Extract the (X, Y) coordinate from the center of the cell holding the provided text.  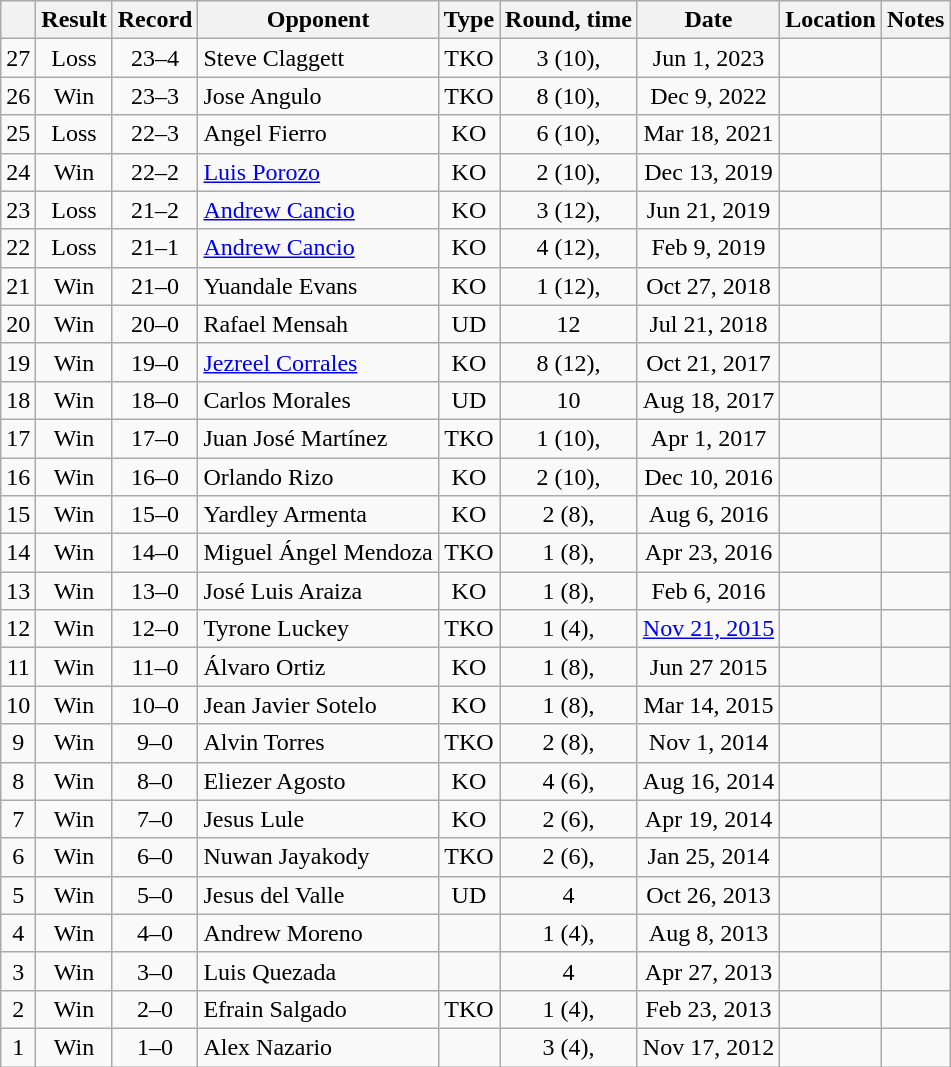
Mar 18, 2021 (708, 134)
21 (18, 286)
17–0 (155, 438)
Location (831, 20)
Andrew Moreno (318, 933)
8 (12), (569, 362)
Aug 8, 2013 (708, 933)
9 (18, 743)
3 (18, 971)
19–0 (155, 362)
22–2 (155, 172)
Orlando Rizo (318, 477)
1 (18, 1047)
19 (18, 362)
Oct 21, 2017 (708, 362)
Jose Angulo (318, 96)
Date (708, 20)
8 (18, 781)
Yuandale Evans (318, 286)
Angel Fierro (318, 134)
Nuwan Jayakody (318, 857)
18 (18, 400)
1–0 (155, 1047)
Result (74, 20)
Jul 21, 2018 (708, 324)
Luis Quezada (318, 971)
18–0 (155, 400)
Alvin Torres (318, 743)
Oct 27, 2018 (708, 286)
Jun 21, 2019 (708, 210)
Nov 17, 2012 (708, 1047)
22–3 (155, 134)
Jezreel Corrales (318, 362)
Feb 23, 2013 (708, 1009)
Miguel Ángel Mendoza (318, 553)
8 (10), (569, 96)
21–0 (155, 286)
Nov 1, 2014 (708, 743)
José Luis Araiza (318, 591)
15 (18, 515)
8–0 (155, 781)
Aug 6, 2016 (708, 515)
6 (10), (569, 134)
Notes (915, 20)
Eliezer Agosto (318, 781)
22 (18, 248)
Tyrone Luckey (318, 629)
11–0 (155, 667)
Aug 16, 2014 (708, 781)
6 (18, 857)
5–0 (155, 895)
Jun 1, 2023 (708, 58)
7 (18, 819)
4 (12), (569, 248)
23–4 (155, 58)
13–0 (155, 591)
15–0 (155, 515)
3 (4), (569, 1047)
Jun 27 2015 (708, 667)
Mar 14, 2015 (708, 705)
27 (18, 58)
11 (18, 667)
Yardley Armenta (318, 515)
2–0 (155, 1009)
26 (18, 96)
21–1 (155, 248)
Dec 10, 2016 (708, 477)
Oct 26, 2013 (708, 895)
4–0 (155, 933)
17 (18, 438)
Apr 23, 2016 (708, 553)
7–0 (155, 819)
21–2 (155, 210)
Type (468, 20)
10–0 (155, 705)
6–0 (155, 857)
2 (18, 1009)
16–0 (155, 477)
4 (6), (569, 781)
Álvaro Ortiz (318, 667)
24 (18, 172)
5 (18, 895)
Luis Porozo (318, 172)
Apr 19, 2014 (708, 819)
Carlos Morales (318, 400)
Apr 27, 2013 (708, 971)
Rafael Mensah (318, 324)
13 (18, 591)
23 (18, 210)
Aug 18, 2017 (708, 400)
Apr 1, 2017 (708, 438)
16 (18, 477)
1 (10), (569, 438)
Steve Claggett (318, 58)
14 (18, 553)
Jesus Lule (318, 819)
Feb 9, 2019 (708, 248)
9–0 (155, 743)
Alex Nazario (318, 1047)
1 (12), (569, 286)
3 (12), (569, 210)
3–0 (155, 971)
14–0 (155, 553)
Jesus del Valle (318, 895)
Dec 13, 2019 (708, 172)
20 (18, 324)
20–0 (155, 324)
12–0 (155, 629)
Dec 9, 2022 (708, 96)
25 (18, 134)
Round, time (569, 20)
Record (155, 20)
3 (10), (569, 58)
Nov 21, 2015 (708, 629)
Opponent (318, 20)
Feb 6, 2016 (708, 591)
Jan 25, 2014 (708, 857)
Juan José Martínez (318, 438)
Jean Javier Sotelo (318, 705)
23–3 (155, 96)
Efrain Salgado (318, 1009)
